Scan for the cell matching the given text and deliver its [X, Y] coordinate at center. 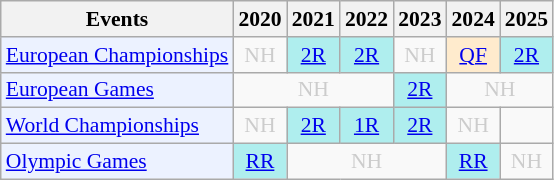
1R [366, 126]
European Games [118, 90]
2022 [366, 19]
World Championships [118, 126]
2023 [420, 19]
QF [474, 55]
2021 [314, 19]
Events [118, 19]
European Championships [118, 55]
2020 [260, 19]
Olympic Games [118, 162]
2025 [526, 19]
2024 [474, 19]
